Locate the cell with the specified text and output its (X, Y) center coordinate. 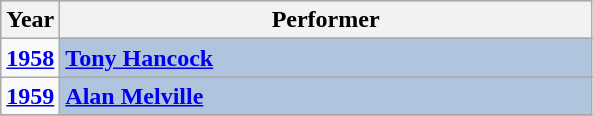
Alan Melville (326, 96)
Year (30, 20)
Tony Hancock (326, 58)
1959 (30, 96)
1958 (30, 58)
Performer (326, 20)
